From the cell containing the given text, extract its center point as (X, Y) coordinate. 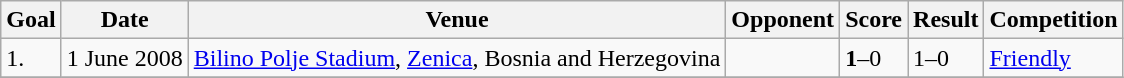
Result (946, 20)
Friendly (1054, 58)
1 June 2008 (124, 58)
Venue (457, 20)
Score (874, 20)
1. (31, 58)
Competition (1054, 20)
Goal (31, 20)
Date (124, 20)
Opponent (783, 20)
Bilino Polje Stadium, Zenica, Bosnia and Herzegovina (457, 58)
